Find where the given text appears and provide that cell's center as (x, y) coordinate. 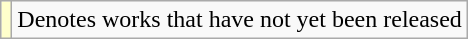
Denotes works that have not yet been released (240, 20)
